Output the (x, y) coordinate of the center of the cell containing the given text.  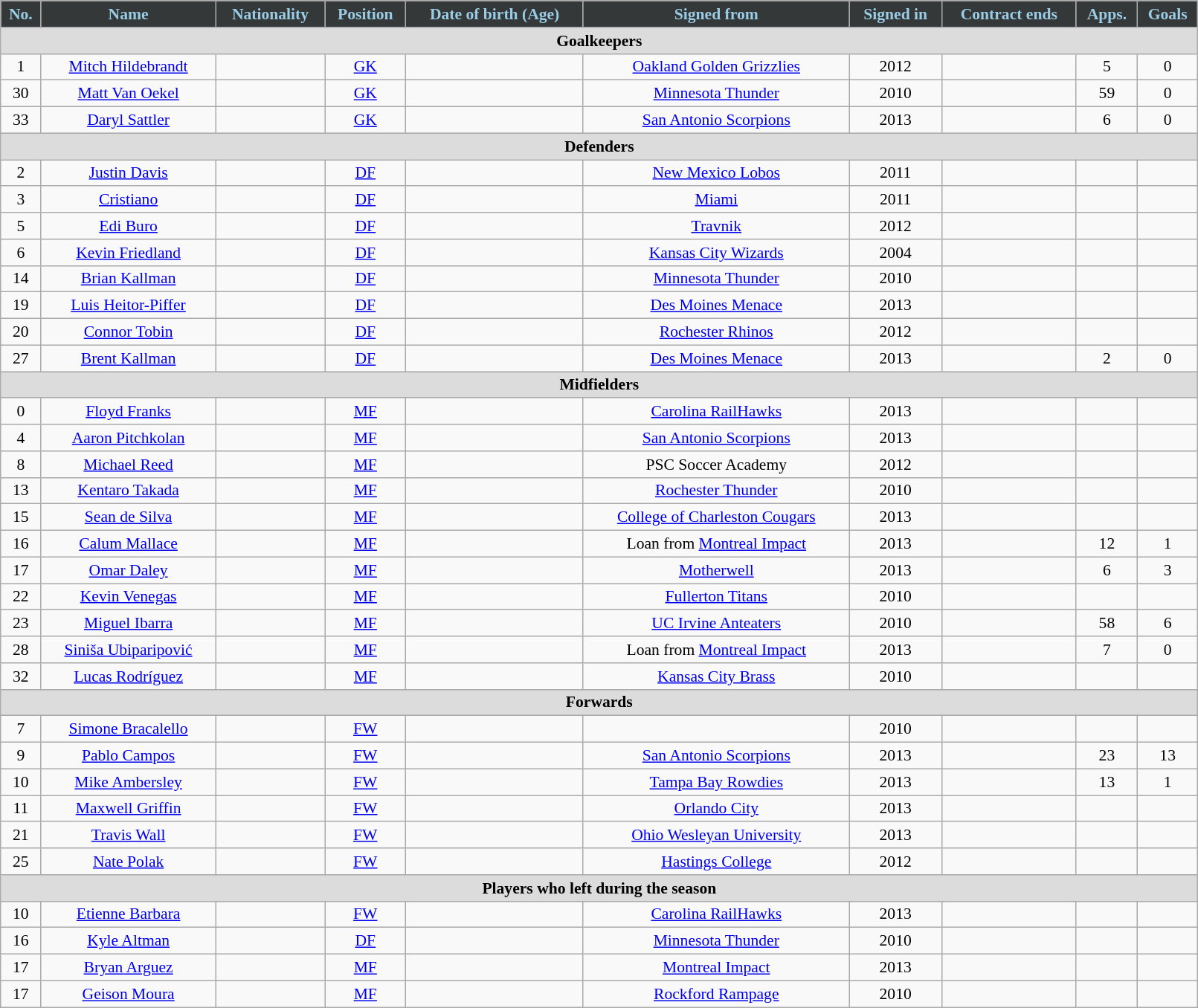
Justin Davis (128, 173)
Orlando City (716, 809)
Rochester Rhinos (716, 332)
Brent Kallman (128, 358)
Hastings College (716, 862)
Name (128, 14)
Bryan Arguez (128, 968)
33 (21, 120)
New Mexico Lobos (716, 173)
58 (1107, 624)
Kevin Friedland (128, 253)
59 (1107, 94)
28 (21, 650)
No. (21, 14)
Position (366, 14)
20 (21, 332)
Simone Bracalello (128, 729)
Rockford Rampage (716, 994)
Date of birth (Age) (495, 14)
27 (21, 358)
Maxwell Griffin (128, 809)
Geison Moura (128, 994)
UC Irvine Anteaters (716, 624)
21 (21, 836)
Kansas City Brass (716, 676)
25 (21, 862)
Midfielders (599, 385)
Oakland Golden Grizzlies (716, 67)
Defenders (599, 146)
Mitch Hildebrandt (128, 67)
12 (1107, 544)
Motherwell (716, 570)
Connor Tobin (128, 332)
Travnik (716, 226)
14 (21, 279)
Signed from (716, 14)
Kevin Venegas (128, 597)
Pablo Campos (128, 756)
Luis Heitor-Piffer (128, 306)
Michael Reed (128, 465)
Travis Wall (128, 836)
Players who left during the season (599, 888)
Tampa Bay Rowdies (716, 782)
Contract ends (1008, 14)
Cristiano (128, 200)
Fullerton Titans (716, 597)
Kyle Altman (128, 941)
Mike Ambersley (128, 782)
Aaron Pitchkolan (128, 438)
30 (21, 94)
Calum Mallace (128, 544)
College of Charleston Cougars (716, 517)
PSC Soccer Academy (716, 465)
Ohio Wesleyan University (716, 836)
Edi Buro (128, 226)
Kentaro Takada (128, 491)
Apps. (1107, 14)
9 (21, 756)
Omar Daley (128, 570)
Siniša Ubiparipović (128, 650)
Matt Van Oekel (128, 94)
Nate Polak (128, 862)
11 (21, 809)
8 (21, 465)
19 (21, 306)
Kansas City Wizards (716, 253)
Montreal Impact (716, 968)
Daryl Sattler (128, 120)
Lucas Rodríguez (128, 676)
Miguel Ibarra (128, 624)
Sean de Silva (128, 517)
Etienne Barbara (128, 914)
Floyd Franks (128, 412)
Miami (716, 200)
Goals (1168, 14)
22 (21, 597)
4 (21, 438)
2004 (895, 253)
Signed in (895, 14)
Brian Kallman (128, 279)
Nationality (270, 14)
Forwards (599, 702)
Goalkeepers (599, 41)
15 (21, 517)
32 (21, 676)
Rochester Thunder (716, 491)
